Identify which cell holds the provided text, then report its (X, Y) central coordinate. 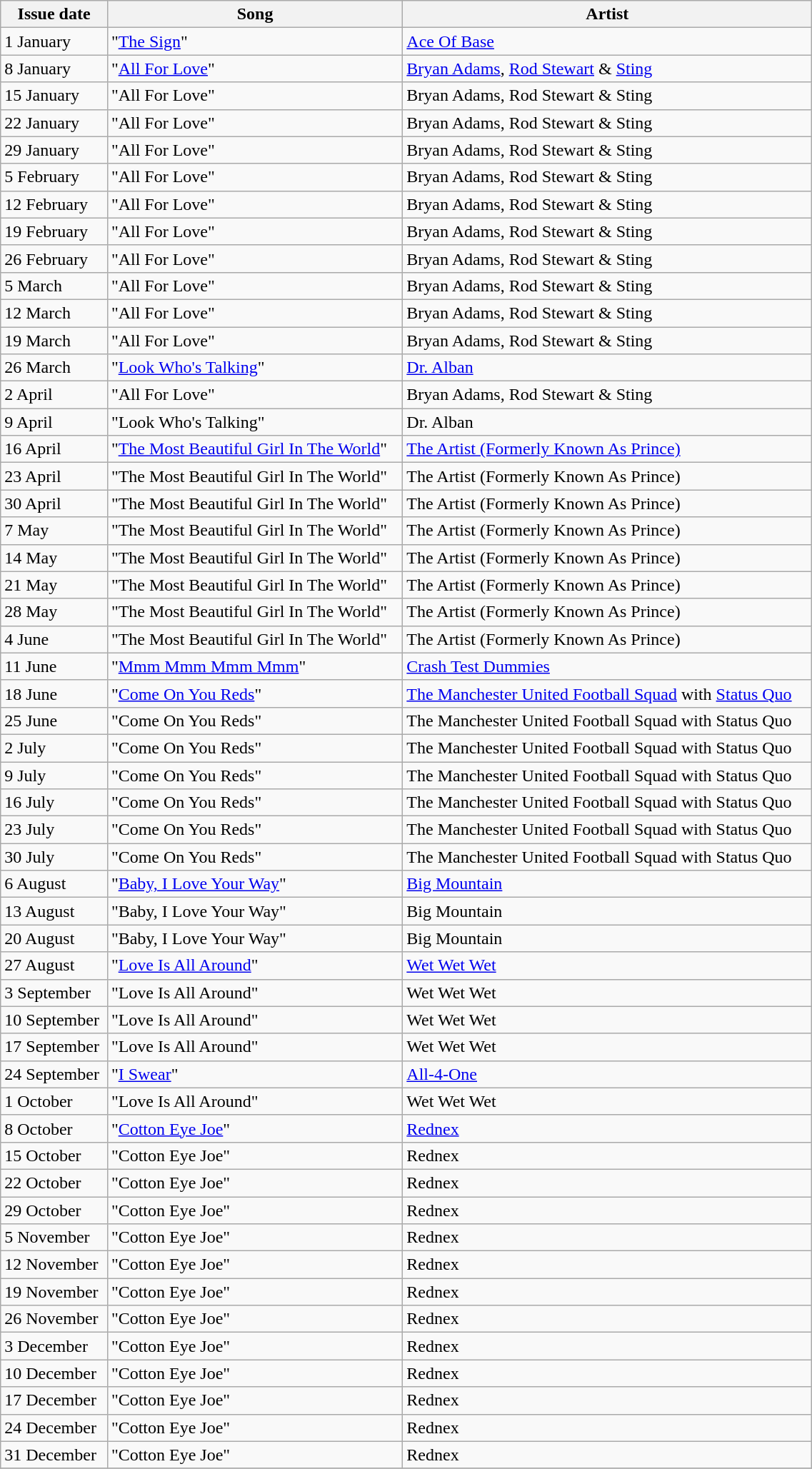
7 May (54, 531)
16 July (54, 803)
18 June (54, 693)
14 May (54, 558)
5 February (54, 177)
26 February (54, 259)
2 April (54, 395)
5 March (54, 286)
30 April (54, 503)
8 January (54, 69)
23 July (54, 830)
12 November (54, 1265)
30 July (54, 857)
12 February (54, 204)
20 August (54, 938)
9 July (54, 775)
17 December (54, 1400)
4 June (54, 639)
"The Sign" (254, 41)
All-4-One (607, 1074)
3 December (54, 1346)
21 May (54, 585)
24 September (54, 1074)
Ace Of Base (607, 41)
28 May (54, 612)
29 January (54, 150)
23 April (54, 476)
Artist (607, 14)
19 November (54, 1292)
10 September (54, 1020)
9 April (54, 422)
27 August (54, 966)
Crash Test Dummies (607, 666)
15 October (54, 1155)
Issue date (54, 14)
3 September (54, 993)
2 July (54, 748)
17 September (54, 1047)
29 October (54, 1210)
25 June (54, 721)
1 January (54, 41)
26 November (54, 1319)
1 October (54, 1101)
"I Swear" (254, 1074)
22 October (54, 1183)
24 December (54, 1428)
6 August (54, 884)
5 November (54, 1238)
12 March (54, 313)
19 February (54, 231)
11 June (54, 666)
31 December (54, 1455)
15 January (54, 96)
10 December (54, 1373)
"Mmm Mmm Mmm Mmm" (254, 666)
8 October (54, 1128)
Song (254, 14)
13 August (54, 911)
26 March (54, 368)
16 April (54, 449)
19 March (54, 341)
22 January (54, 123)
